Return the [x, y] coordinate for the center point of the cell that contains the specified text.  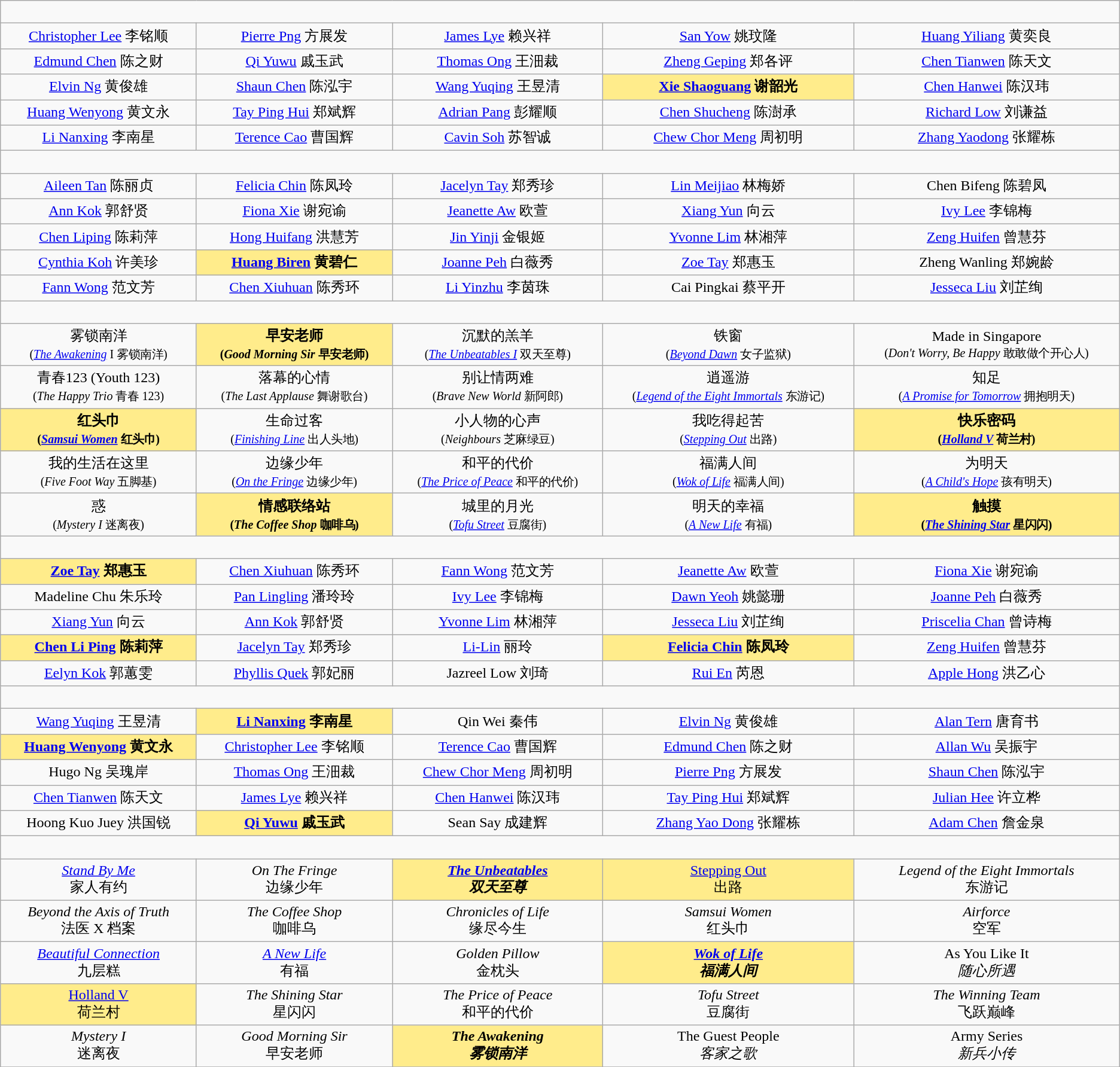
Qin Wei 秦伟 [498, 721]
小人物的心声(Neighbours 芝麻绿豆) [498, 429]
Zhang Yaodong 张耀栋 [987, 138]
Stand By Me 家人有约 [99, 880]
Alan Tern 唐育书 [987, 721]
铁窗(Beyond Dawn 女子监狱) [729, 345]
雾锁南洋(The Awakening I 雾锁南洋) [99, 345]
The Shining Star星闪闪 [294, 1004]
The Awakening雾锁南洋 [498, 1046]
Airforce空军 [987, 921]
Lin Meijiao 林梅娇 [729, 187]
Hugo Ng 吴瑰岸 [99, 773]
惑(Mystery I 迷离夜) [99, 514]
Mystery I迷离夜 [99, 1046]
Jin Yinji 金银姬 [498, 237]
我的生活在这里(Five Foot Way 五脚基) [99, 472]
Samsui Women红头巾 [729, 921]
Allan Wu 吴振宇 [987, 746]
青春123 (Youth 123)(The Happy Trio 青春 123) [99, 388]
Rui En 芮恩 [729, 673]
Adam Chen 詹金泉 [987, 823]
别让情两难(Brave New World 新阿郎) [498, 388]
Julian Hee 许立桦 [987, 798]
Hoong Kuo Juey 洪国锐 [99, 823]
The Unbeatables双天至尊 [498, 880]
Tofu Street豆腐街 [729, 1004]
Zheng Wanling 郑婉龄 [987, 262]
As You Like It随心所遇 [987, 963]
我吃得起苦(Stepping Out 出路) [729, 429]
Chen Liping 陈莉萍 [99, 237]
Phyllis Quek 郭妃丽 [294, 673]
San Yow 姚玟隆 [729, 36]
The Guest People客家之歌 [729, 1046]
Holland V荷兰村 [99, 1004]
The Winning Team飞跃巅峰 [987, 1004]
生命过客(Finishing Line 出人头地) [294, 429]
Eelyn Kok 郭蕙雯 [99, 673]
为明天(A Child's Hope 孩有明天) [987, 472]
快乐密码(Holland V 荷兰村) [987, 429]
Hong Huifang 洪慧芳 [294, 237]
Pan Lingling 潘玲玲 [294, 597]
Legend of the Eight Immortals东游记 [987, 880]
Li Yinzhu 李茵珠 [498, 288]
逍遥游(Legend of the Eight Immortals 东游记) [729, 388]
Made in Singapore(Don't Worry, Be Happy 敢敢做个开心人) [987, 345]
Zheng Geping 郑各评 [729, 61]
Golden Pillow金枕头 [498, 963]
红头巾(Samsui Women 红头巾) [99, 429]
Stepping Out出路 [729, 880]
Priscelia Chan 曾诗梅 [987, 622]
Good Morning Sir早安老师 [294, 1046]
沉默的羔羊(The Unbeatables I 双天至尊) [498, 345]
Huang Biren 黄碧仁 [294, 262]
Chen Shucheng 陈澍承 [729, 112]
Adrian Pang 彭耀顺 [498, 112]
情感联络站(The Coffee Shop 咖啡乌) [294, 514]
Chen Bifeng 陈碧凤 [987, 187]
Richard Low 刘谦益 [987, 112]
Xie Shaoguang 谢韶光 [729, 87]
Jazreel Low 刘琦 [498, 673]
Apple Hong 洪乙心 [987, 673]
触摸(The Shining Star 星闪闪) [987, 514]
Dawn Yeoh 姚懿珊 [729, 597]
城里的月光(Tofu Street 豆腐街) [498, 514]
落幕的心情(The Last Applause 舞谢歌台) [294, 388]
Cai Pingkai 蔡平开 [729, 288]
Aileen Tan 陈丽贞 [99, 187]
知足(A Promise for Tomorrow 拥抱明天) [987, 388]
Chen Li Ping 陈莉萍 [99, 648]
The Price of Peace和平的代价 [498, 1004]
Chronicles of Life缘尽今生 [498, 921]
A New Life有福 [294, 963]
早安老师(Good Morning Sir 早安老师) [294, 345]
The Coffee Shop咖啡乌 [294, 921]
Cynthia Koh 许美珍 [99, 262]
On The Fringe边缘少年 [294, 880]
Wok of Life福满人间 [729, 963]
Army Series新兵小传 [987, 1046]
Zhang Yao Dong 张耀栋 [729, 823]
和平的代价(The Price of Peace 和平的代价) [498, 472]
Huang Yiliang 黄奕良 [987, 36]
Madeline Chu 朱乐玲 [99, 597]
Beyond the Axis of Truth法医 X 档案 [99, 921]
边缘少年(On the Fringe 边缘少年) [294, 472]
Cavin Soh 苏智诚 [498, 138]
明天的幸福(A New Life 有福) [729, 514]
Li-Lin 丽玲 [498, 648]
Sean Say 成建辉 [498, 823]
福满人间(Wok of Life 福满人间) [729, 472]
Beautiful Connection九层糕 [99, 963]
